Determine the (x, y) coordinate at the center of the cell enclosing the given text.  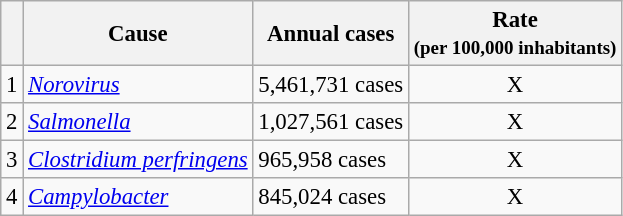
Rate(per 100,000 inhabitants) (514, 34)
1 (12, 85)
2 (12, 122)
965,958 cases (330, 160)
4 (12, 197)
845,024 cases (330, 197)
1,027,561 cases (330, 122)
Cause (138, 34)
Annual cases (330, 34)
5,461,731 cases (330, 85)
Salmonella (138, 122)
Norovirus (138, 85)
Clostridium perfringens (138, 160)
3 (12, 160)
Campylobacter (138, 197)
